Extract the (x, y) coordinate from the center of the cell holding the provided text.  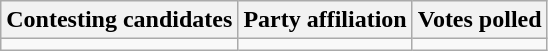
Votes polled (480, 20)
Party affiliation (325, 20)
Contesting candidates (120, 20)
